Provide the [X, Y] coordinate of the cell's center where the given text is located.  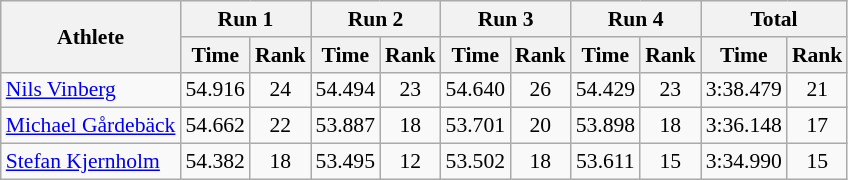
54.494 [346, 90]
54.662 [214, 126]
Stefan Kjernholm [91, 162]
3:36.148 [744, 126]
53.898 [606, 126]
Run 4 [636, 19]
20 [540, 126]
54.382 [214, 162]
21 [818, 90]
53.887 [346, 126]
26 [540, 90]
Run 2 [376, 19]
54.916 [214, 90]
3:34.990 [744, 162]
53.701 [476, 126]
24 [280, 90]
54.640 [476, 90]
Total [774, 19]
53.495 [346, 162]
53.502 [476, 162]
12 [410, 162]
54.429 [606, 90]
Michael Gårdebäck [91, 126]
3:38.479 [744, 90]
Nils Vinberg [91, 90]
Run 3 [506, 19]
Run 1 [245, 19]
17 [818, 126]
22 [280, 126]
Athlete [91, 36]
53.611 [606, 162]
